Provide the [x, y] coordinate of the cell's center where the given text is located.  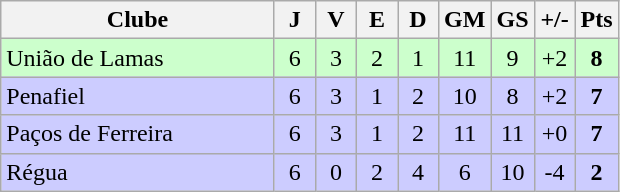
União de Lamas [138, 58]
D [418, 20]
J [294, 20]
+/- [554, 20]
Clube [138, 20]
Pts [596, 20]
GM [465, 20]
GS [512, 20]
+0 [554, 134]
Régua [138, 172]
-4 [554, 172]
Penafiel [138, 96]
Paços de Ferreira [138, 134]
9 [512, 58]
4 [418, 172]
E [376, 20]
V [336, 20]
0 [336, 172]
